Detect which cell encompasses the target text, then output its (x, y) center coordinate. 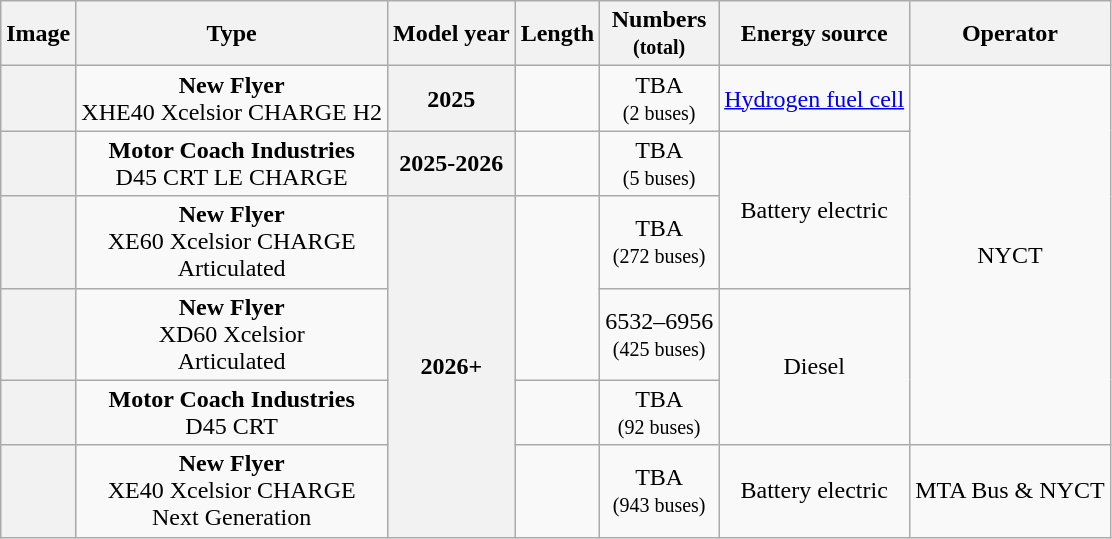
New FlyerXE60 Xcelsior CHARGEArticulated (232, 242)
Length (557, 34)
Image (38, 34)
TBA(2 buses) (660, 98)
New FlyerXD60 XcelsiorArticulated (232, 334)
TBA(943 buses) (660, 491)
Diesel (814, 366)
Hydrogen fuel cell (814, 98)
New FlyerXE40 Xcelsior CHARGENext Generation (232, 491)
Type (232, 34)
TBA(5 buses) (660, 164)
MTA Bus & NYCT (1010, 491)
Operator (1010, 34)
2026+ (451, 366)
Energy source (814, 34)
TBA(92 buses) (660, 412)
Numbers(total) (660, 34)
Model year (451, 34)
2025 (451, 98)
2025-2026 (451, 164)
New FlyerXHE40 Xcelsior CHARGE H2 (232, 98)
NYCT (1010, 256)
TBA(272 buses) (660, 242)
6532–6956(425 buses) (660, 334)
Motor Coach IndustriesD45 CRT LE CHARGE (232, 164)
Motor Coach IndustriesD45 CRT (232, 412)
